Pinpoint the cell where the given text exists, returning its (x, y) midpoint coordinate. 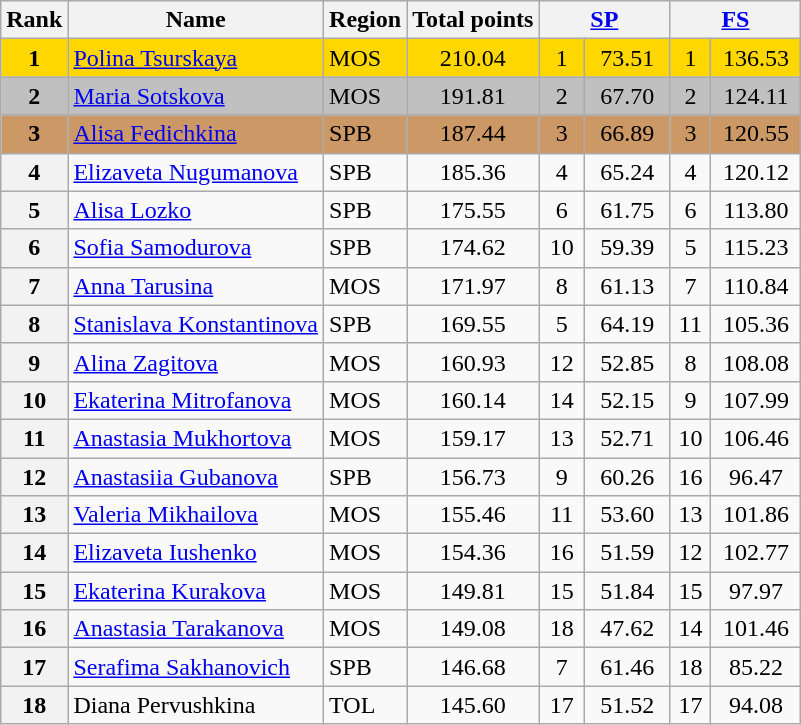
155.46 (473, 515)
67.70 (628, 96)
174.62 (473, 248)
SP (604, 20)
52.85 (628, 362)
175.55 (473, 210)
51.84 (628, 591)
Polina Tsurskaya (196, 58)
Alisa Fedichkina (196, 134)
Stanislava Konstantinova (196, 324)
187.44 (473, 134)
120.55 (756, 134)
210.04 (473, 58)
191.81 (473, 96)
154.36 (473, 553)
51.52 (628, 705)
Sofia Samodurova (196, 248)
113.80 (756, 210)
160.14 (473, 400)
171.97 (473, 286)
59.39 (628, 248)
108.08 (756, 362)
Alina Zagitova (196, 362)
Ekaterina Kurakova (196, 591)
156.73 (473, 477)
FS (736, 20)
94.08 (756, 705)
145.60 (473, 705)
96.47 (756, 477)
149.08 (473, 629)
159.17 (473, 438)
Anna Tarusina (196, 286)
Elizaveta Iushenko (196, 553)
61.13 (628, 286)
52.71 (628, 438)
52.15 (628, 400)
101.86 (756, 515)
106.46 (756, 438)
105.36 (756, 324)
Serafima Sakhanovich (196, 667)
Name (196, 20)
TOL (366, 705)
65.24 (628, 172)
Anastasiia Gubanova (196, 477)
Anastasia Tarakanova (196, 629)
110.84 (756, 286)
Valeria Mikhailova (196, 515)
Ekaterina Mitrofanova (196, 400)
169.55 (473, 324)
53.60 (628, 515)
120.12 (756, 172)
64.19 (628, 324)
Anastasia Mukhortova (196, 438)
47.62 (628, 629)
Rank (34, 20)
Total points (473, 20)
Elizaveta Nugumanova (196, 172)
51.59 (628, 553)
Region (366, 20)
73.51 (628, 58)
66.89 (628, 134)
Maria Sotskova (196, 96)
107.99 (756, 400)
185.36 (473, 172)
85.22 (756, 667)
60.26 (628, 477)
97.97 (756, 591)
61.75 (628, 210)
146.68 (473, 667)
160.93 (473, 362)
Diana Pervushkina (196, 705)
Alisa Lozko (196, 210)
136.53 (756, 58)
102.77 (756, 553)
149.81 (473, 591)
124.11 (756, 96)
101.46 (756, 629)
61.46 (628, 667)
115.23 (756, 248)
